Output the (X, Y) coordinate of the center of the cell containing the given text.  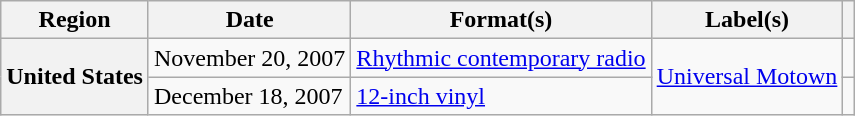
12-inch vinyl (501, 96)
Rhythmic contemporary radio (501, 58)
United States (75, 77)
December 18, 2007 (249, 96)
Format(s) (501, 20)
November 20, 2007 (249, 58)
Date (249, 20)
Label(s) (747, 20)
Region (75, 20)
Universal Motown (747, 77)
